Extract the [X, Y] coordinate from the center of the cell holding the provided text.  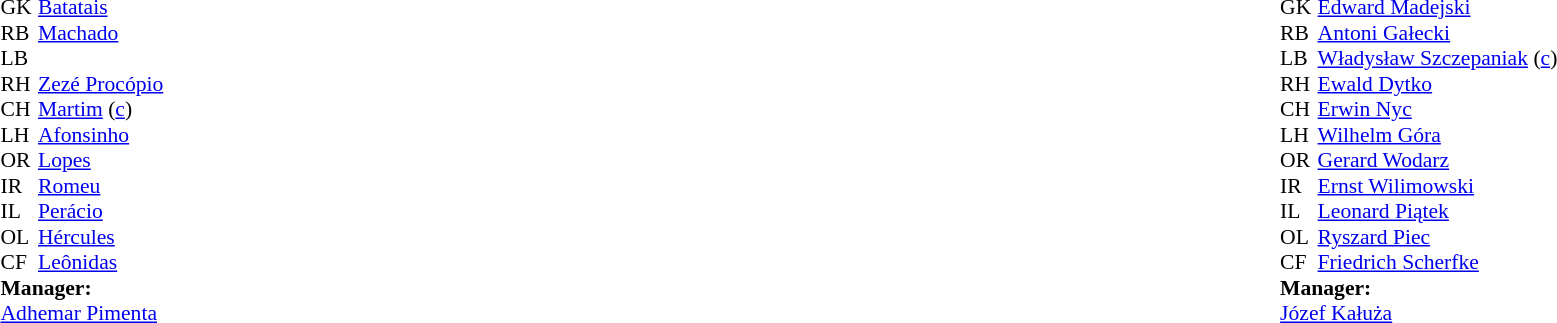
Afonsinho [100, 135]
Leônidas [100, 263]
Zezé Procópio [100, 84]
Romeu [100, 186]
Martim (c) [100, 109]
Perácio [100, 211]
Lopes [100, 161]
Machado [100, 33]
Hércules [100, 237]
